Search for the cell housing the specified text and yield its [x, y] center coordinate. 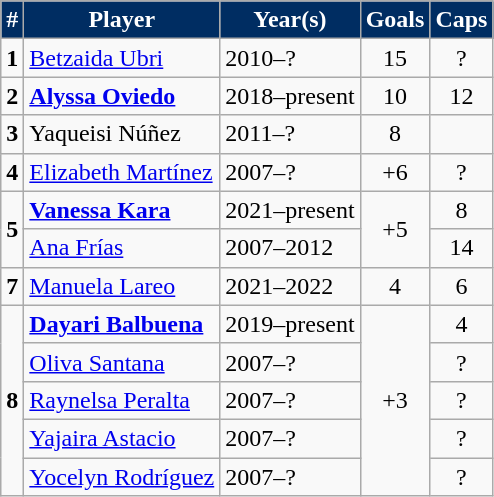
1 [12, 58]
Ana Frías [122, 248]
15 [395, 58]
7 [12, 286]
Player [122, 20]
+6 [395, 172]
Yocelyn Rodríguez [122, 477]
Oliva Santana [122, 362]
Manuela Lareo [122, 286]
3 [12, 134]
Elizabeth Martínez [122, 172]
6 [462, 286]
Caps [462, 20]
2 [12, 96]
+5 [395, 229]
10 [395, 96]
Raynelsa Peralta [122, 400]
2019–present [290, 324]
2010–? [290, 58]
Yajaira Astacio [122, 438]
Alyssa Oviedo [122, 96]
Vanessa Kara [122, 210]
5 [12, 229]
Yaqueisi Núñez [122, 134]
2007–2012 [290, 248]
2018–present [290, 96]
12 [462, 96]
Goals [395, 20]
# [12, 20]
Betzaida Ubri [122, 58]
+3 [395, 400]
2021–2022 [290, 286]
14 [462, 248]
2021–present [290, 210]
2011–? [290, 134]
Year(s) [290, 20]
Dayari Balbuena [122, 324]
